Pinpoint the cell where the given text exists, returning its (X, Y) midpoint coordinate. 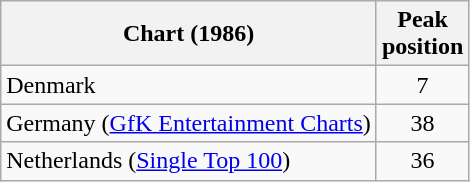
7 (422, 85)
Peakposition (422, 34)
Chart (1986) (189, 34)
Denmark (189, 85)
Netherlands (Single Top 100) (189, 161)
36 (422, 161)
38 (422, 123)
Germany (GfK Entertainment Charts) (189, 123)
